Locate the cell with the specified text and output its [x, y] center coordinate. 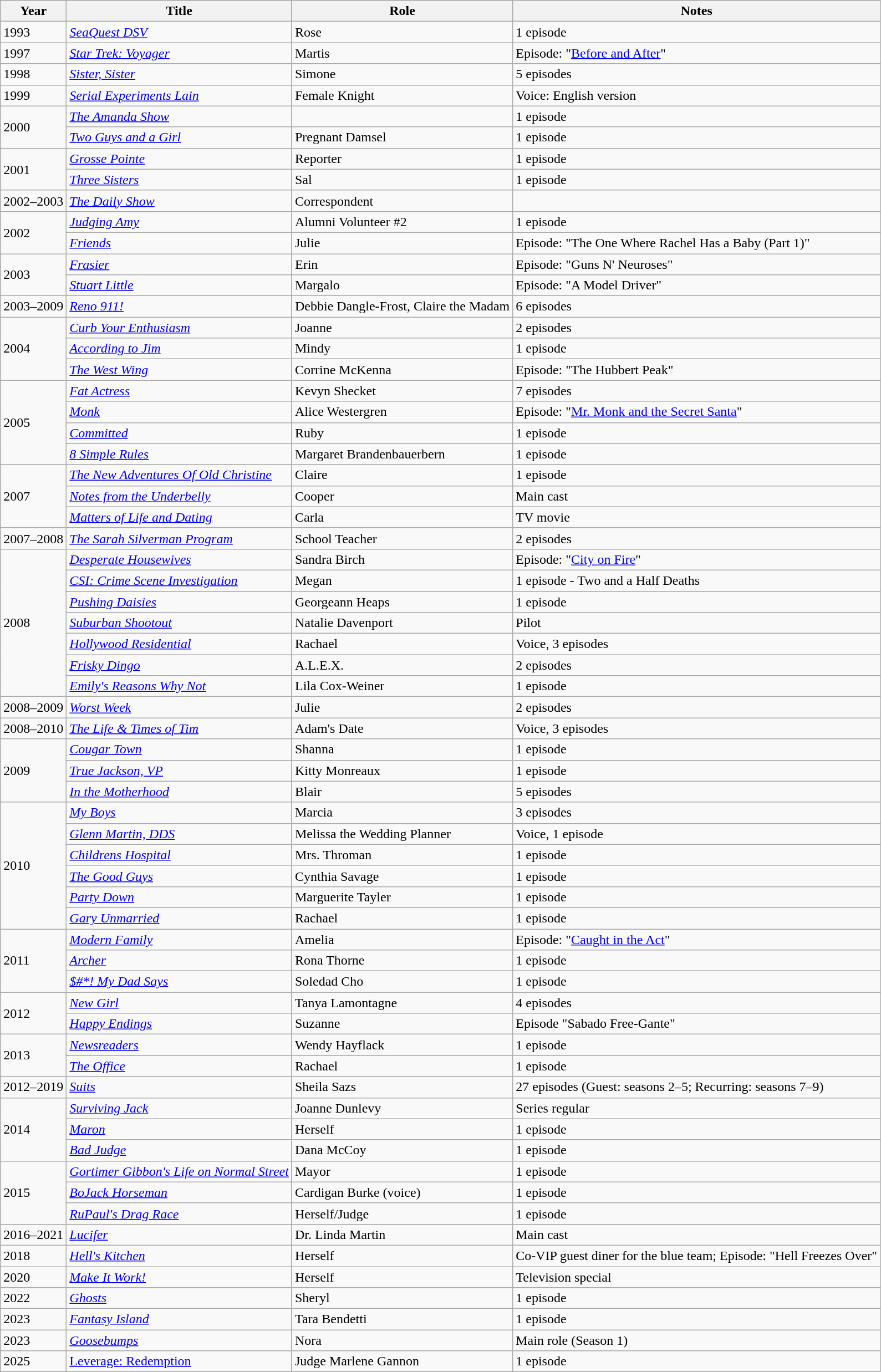
My Boys [180, 813]
Rose [402, 32]
The West Wing [180, 370]
Megan [402, 580]
3 episodes [696, 813]
Kevyn Shecket [402, 391]
Cougar Town [180, 749]
Mayor [402, 1171]
Amelia [402, 940]
Carla [402, 517]
Happy Endings [180, 1024]
BoJack Horseman [180, 1192]
Episode: "The Hubbert Peak" [696, 370]
2016–2021 [33, 1235]
TV movie [696, 517]
SeaQuest DSV [180, 32]
Martis [402, 53]
Main role (Season 1) [696, 1340]
Margalo [402, 285]
Frisky Dingo [180, 665]
2015 [33, 1192]
Party Down [180, 897]
CSI: Crime Scene Investigation [180, 580]
Lucifer [180, 1235]
6 episodes [696, 307]
Lila Cox-Weiner [402, 686]
Episode: "City on Fire" [696, 559]
Judge Marlene Gannon [402, 1361]
Television special [696, 1277]
Ruby [402, 433]
1993 [33, 32]
Joanne [402, 328]
Sal [402, 180]
Alice Westergren [402, 412]
Star Trek: Voyager [180, 53]
Claire [402, 475]
Maron [180, 1129]
Title [180, 11]
New Girl [180, 1003]
Episode "Sabado Free-Gante" [696, 1024]
2012 [33, 1013]
Female Knight [402, 95]
Grosse Pointe [180, 159]
Erin [402, 264]
Co-VIP guest diner for the blue team; Episode: "Hell Freezes Over" [696, 1256]
A.L.E.X. [402, 665]
Reno 911! [180, 307]
Episode: "Before and After" [696, 53]
Blair [402, 792]
2025 [33, 1361]
The Good Guys [180, 876]
2008 [33, 623]
Monk [180, 412]
1999 [33, 95]
2013 [33, 1055]
Frasier [180, 264]
The Life & Times of Tim [180, 728]
Joanne Dunlevy [402, 1108]
2003 [33, 275]
Suburban Shootout [180, 623]
2003–2009 [33, 307]
Episode: "Caught in the Act" [696, 940]
Two Guys and a Girl [180, 137]
Rona Thorne [402, 961]
1 episode - Two and a Half Deaths [696, 580]
Glenn Martin, DDS [180, 834]
Year [33, 11]
True Jackson, VP [180, 771]
Pushing Daisies [180, 601]
Modern Family [180, 940]
Ghosts [180, 1298]
1998 [33, 74]
2005 [33, 422]
School Teacher [402, 538]
Serial Experiments Lain [180, 95]
Georgeann Heaps [402, 601]
Soledad Cho [402, 982]
Reporter [402, 159]
Episode: "Mr. Monk and the Secret Santa" [696, 412]
Mrs. Throman [402, 855]
Tara Bendetti [402, 1319]
Sandra Birch [402, 559]
Desperate Housewives [180, 559]
According to Jim [180, 349]
Shanna [402, 749]
The Daily Show [180, 201]
2001 [33, 169]
Simone [402, 74]
Dana McCoy [402, 1150]
Herself/Judge [402, 1213]
Bad Judge [180, 1150]
Gary Unmarried [180, 918]
Marcia [402, 813]
Dr. Linda Martin [402, 1235]
Sheryl [402, 1298]
Pregnant Damsel [402, 137]
2018 [33, 1256]
Sister, Sister [180, 74]
7 episodes [696, 391]
4 episodes [696, 1003]
Adam's Date [402, 728]
Suzanne [402, 1024]
Emily's Reasons Why Not [180, 686]
Correspondent [402, 201]
Corrine McKenna [402, 370]
27 episodes (Guest: seasons 2–5; Recurring: seasons 7–9) [696, 1087]
Judging Amy [180, 222]
2010 [33, 865]
Nora [402, 1340]
Series regular [696, 1108]
$#*! My Dad Says [180, 982]
Voice, 1 episode [696, 834]
RuPaul's Drag Race [180, 1213]
Goosebumps [180, 1340]
2022 [33, 1298]
Hell's Kitchen [180, 1256]
2008–2009 [33, 707]
Stuart Little [180, 285]
Pilot [696, 623]
Natalie Davenport [402, 623]
Friends [180, 243]
2002 [33, 232]
Three Sisters [180, 180]
Newsreaders [180, 1045]
2012–2019 [33, 1087]
Make It Work! [180, 1277]
Marguerite Tayler [402, 897]
Curb Your Enthusiasm [180, 328]
2014 [33, 1129]
Gortimer Gibbon's Life on Normal Street [180, 1171]
2007 [33, 496]
2009 [33, 771]
Debbie Dangle-Frost, Claire the Madam [402, 307]
The Amanda Show [180, 116]
Hollywood Residential [180, 644]
Committed [180, 433]
Tanya Lamontagne [402, 1003]
The Office [180, 1066]
Margaret Brandenbauerbern [402, 454]
Notes from the Underbelly [180, 496]
In the Motherhood [180, 792]
Wendy Hayflack [402, 1045]
Fat Actress [180, 391]
8 Simple Rules [180, 454]
2002–2003 [33, 201]
2007–2008 [33, 538]
Surviving Jack [180, 1108]
Mindy [402, 349]
Sheila Sazs [402, 1087]
1997 [33, 53]
The Sarah Silverman Program [180, 538]
Kitty Monreaux [402, 771]
Cooper [402, 496]
2020 [33, 1277]
Melissa the Wedding Planner [402, 834]
Episode: "The One Where Rachel Has a Baby (Part 1)" [696, 243]
The New Adventures Of Old Christine [180, 475]
2011 [33, 961]
Episode: "A Model Driver" [696, 285]
Childrens Hospital [180, 855]
Leverage: Redemption [180, 1361]
Alumni Volunteer #2 [402, 222]
Cardigan Burke (voice) [402, 1192]
Archer [180, 961]
Episode: "Guns N' Neuroses" [696, 264]
Role [402, 11]
Matters of Life and Dating [180, 517]
Fantasy Island [180, 1319]
Suits [180, 1087]
2000 [33, 127]
Notes [696, 11]
2004 [33, 349]
Voice: English version [696, 95]
Worst Week [180, 707]
2008–2010 [33, 728]
Cynthia Savage [402, 876]
